Detect which cell encompasses the target text, then output its (x, y) center coordinate. 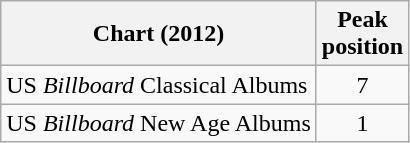
Peakposition (362, 34)
Chart (2012) (159, 34)
US Billboard Classical Albums (159, 85)
7 (362, 85)
1 (362, 123)
US Billboard New Age Albums (159, 123)
